Determine the [X, Y] coordinate at the center of the cell enclosing the given text.  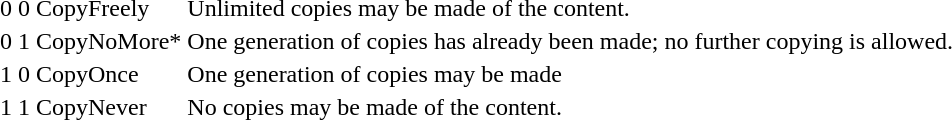
0 [24, 74]
1 [24, 42]
CopyOnce [108, 74]
CopyNoMore* [108, 42]
